Pinpoint the cell where the given text exists, returning its [X, Y] midpoint coordinate. 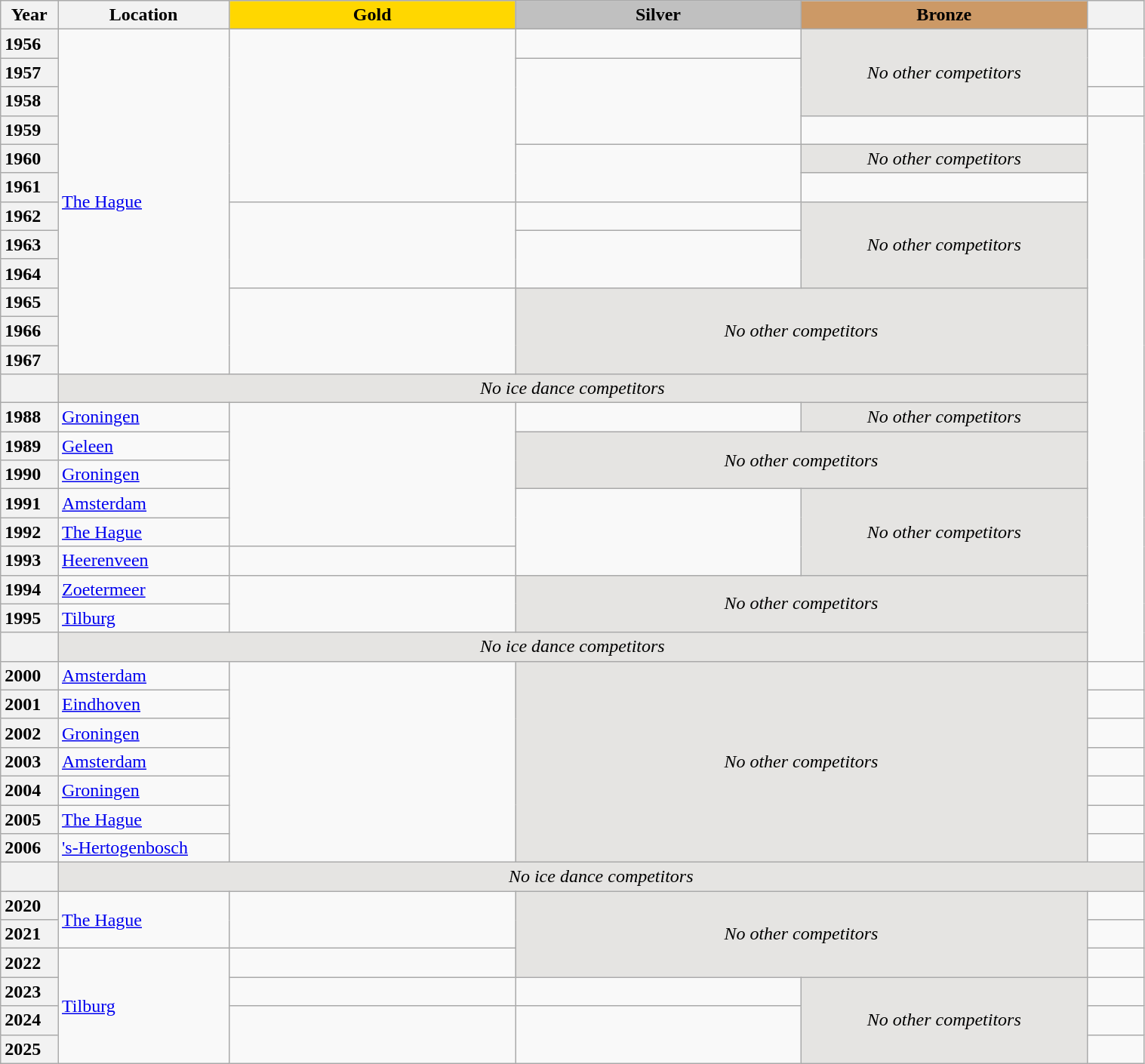
1958 [29, 101]
2001 [29, 704]
Zoetermeer [143, 589]
1956 [29, 44]
2006 [29, 848]
2004 [29, 790]
2021 [29, 934]
Location [143, 15]
1965 [29, 302]
2020 [29, 906]
Bronze [943, 15]
Geleen [143, 446]
1966 [29, 331]
2005 [29, 819]
1959 [29, 130]
1967 [29, 360]
1989 [29, 446]
's-Hertogenbosch [143, 848]
1964 [29, 273]
1957 [29, 72]
1991 [29, 503]
Eindhoven [143, 704]
2025 [29, 1049]
1993 [29, 561]
1995 [29, 618]
2003 [29, 761]
1994 [29, 589]
1960 [29, 158]
1990 [29, 475]
2023 [29, 992]
2002 [29, 733]
Heerenveen [143, 561]
2022 [29, 963]
1992 [29, 532]
2024 [29, 1020]
1962 [29, 216]
1961 [29, 187]
2000 [29, 675]
Year [29, 15]
Gold [373, 15]
1988 [29, 417]
1963 [29, 244]
Silver [658, 15]
